Determine the [X, Y] coordinate at the center of the cell enclosing the given text.  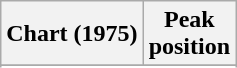
Chart (1975) [72, 34]
Peakposition [189, 34]
